Output the [X, Y] coordinate of the center of the cell containing the given text.  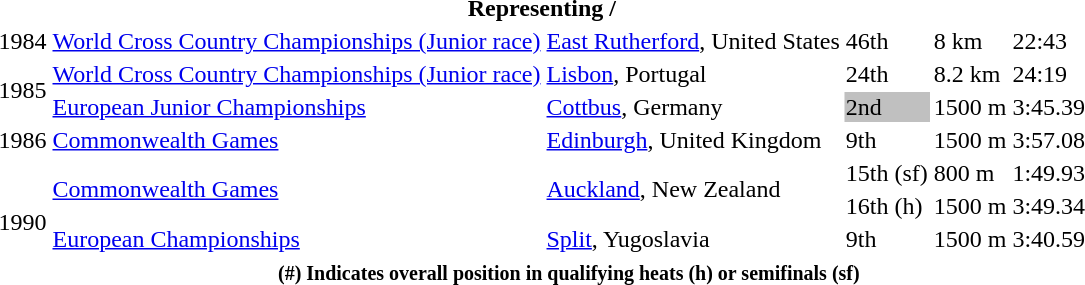
8.2 km [970, 74]
46th [886, 41]
16th (h) [886, 206]
Auckland, New Zealand [693, 190]
Split, Yugoslavia [693, 239]
800 m [970, 173]
8 km [970, 41]
2nd [886, 107]
Cottbus, Germany [693, 107]
European Junior Championships [296, 107]
15th (sf) [886, 173]
Lisbon, Portugal [693, 74]
Edinburgh, United Kingdom [693, 140]
24th [886, 74]
European Championships [296, 239]
East Rutherford, United States [693, 41]
